Pinpoint the cell where the given text exists, returning its (X, Y) midpoint coordinate. 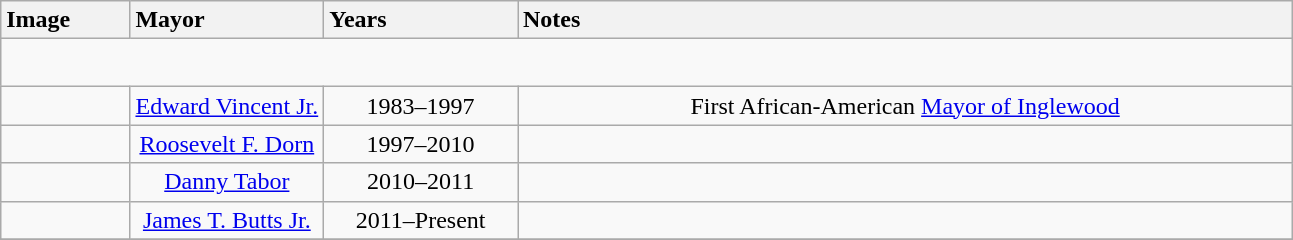
2011–Present (421, 220)
Danny Tabor (227, 182)
Notes (906, 20)
1997–2010 (421, 144)
Years (421, 20)
Roosevelt F. Dorn (227, 144)
First African-American Mayor of Inglewood (906, 106)
Mayor (227, 20)
2010–2011 (421, 182)
James T. Butts Jr. (227, 220)
1983–1997 (421, 106)
Image (66, 20)
Edward Vincent Jr. (227, 106)
